Locate the cell with the specified text and output its (x, y) center coordinate. 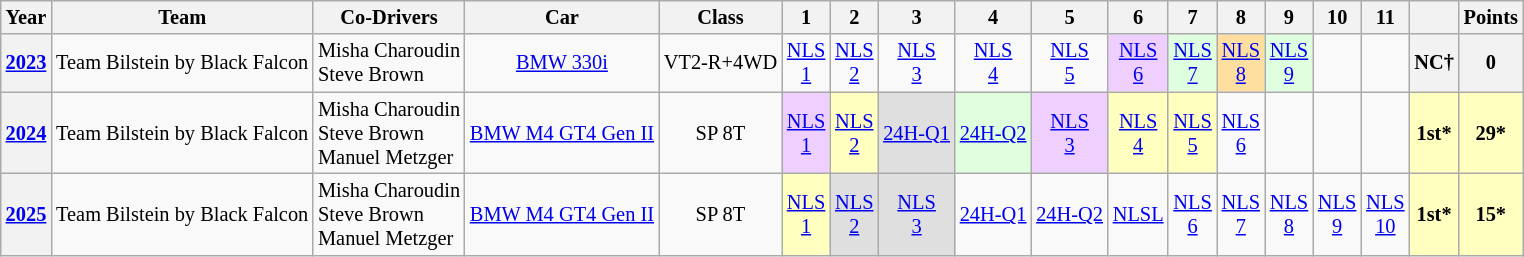
Co-Drivers (389, 17)
6 (1138, 17)
11 (1385, 17)
2025 (26, 214)
Year (26, 17)
2024 (26, 133)
Misha Charoudin Steve Brown (389, 63)
Car (562, 17)
1 (806, 17)
NLSL (1138, 214)
9 (1289, 17)
15* (1491, 214)
VT2-R+4WD (720, 63)
29* (1491, 133)
Team (182, 17)
NLS10 (1385, 214)
7 (1192, 17)
10 (1337, 17)
Class (720, 17)
3 (916, 17)
5 (1069, 17)
0 (1491, 63)
2023 (26, 63)
2 (854, 17)
NC† (1434, 63)
4 (993, 17)
Points (1491, 17)
BMW 330i (562, 63)
8 (1241, 17)
